Provide the (x, y) coordinate of the cell's center where the given text is located.  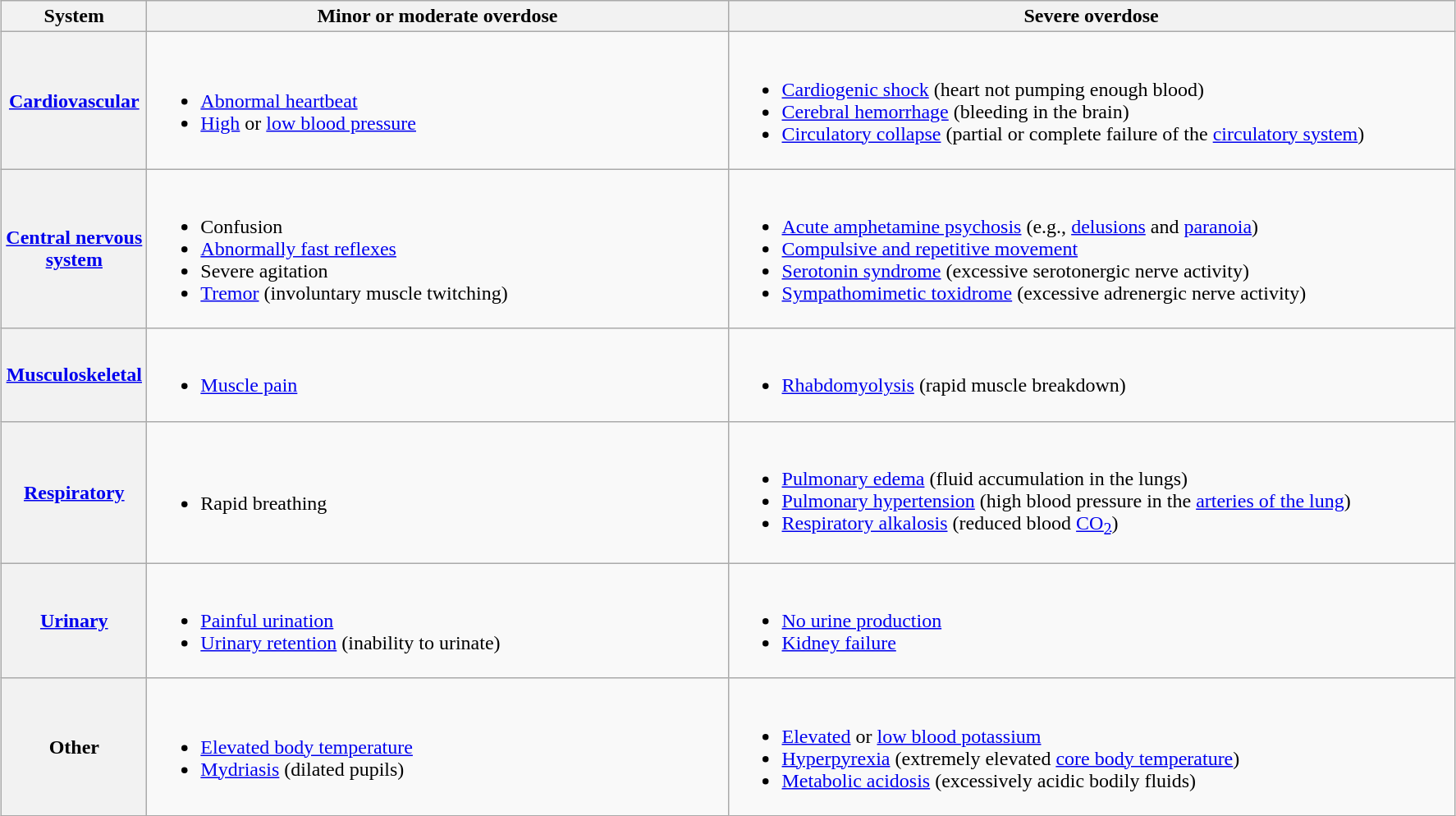
ConfusionAbnormally fast reflexesSevere agitationTremor (involuntary muscle twitching) (437, 249)
No urine productionKidney failure (1092, 621)
Musculoskeletal (74, 374)
System (74, 16)
Urinary (74, 621)
Abnormal heartbeatHigh or low blood pressure (437, 100)
Elevated body temperatureMydriasis (dilated pupils) (437, 747)
Elevated or low blood potassiumHyperpyrexia (extremely elevated core body temperature)Metabolic acidosis (excessively acidic bodily fluids) (1092, 747)
Severe overdose (1092, 16)
Minor or moderate overdose (437, 16)
Rapid breathing (437, 493)
Cardiovascular (74, 100)
Muscle pain (437, 374)
Rhabdomyolysis (rapid muscle breakdown) (1092, 374)
Painful urinationUrinary retention (inability to urinate) (437, 621)
Central nervoussystem (74, 249)
Other (74, 747)
Respiratory (74, 493)
